Return [x, y] of the center of cell containing provided text 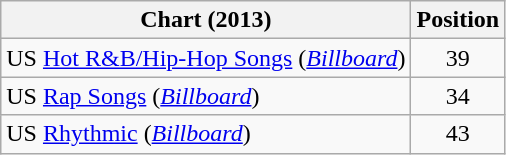
43 [458, 134]
Position [458, 20]
34 [458, 96]
US Rhythmic (Billboard) [206, 134]
39 [458, 58]
US Rap Songs (Billboard) [206, 96]
US Hot R&B/Hip-Hop Songs (Billboard) [206, 58]
Chart (2013) [206, 20]
